Return (x, y) of the center of cell containing provided text 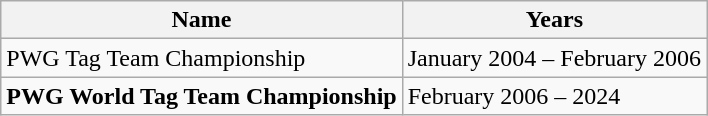
PWG Tag Team Championship (202, 58)
Name (202, 20)
February 2006 – 2024 (554, 96)
PWG World Tag Team Championship (202, 96)
January 2004 – February 2006 (554, 58)
Years (554, 20)
